Identify which cell holds the provided text, then report its [x, y] central coordinate. 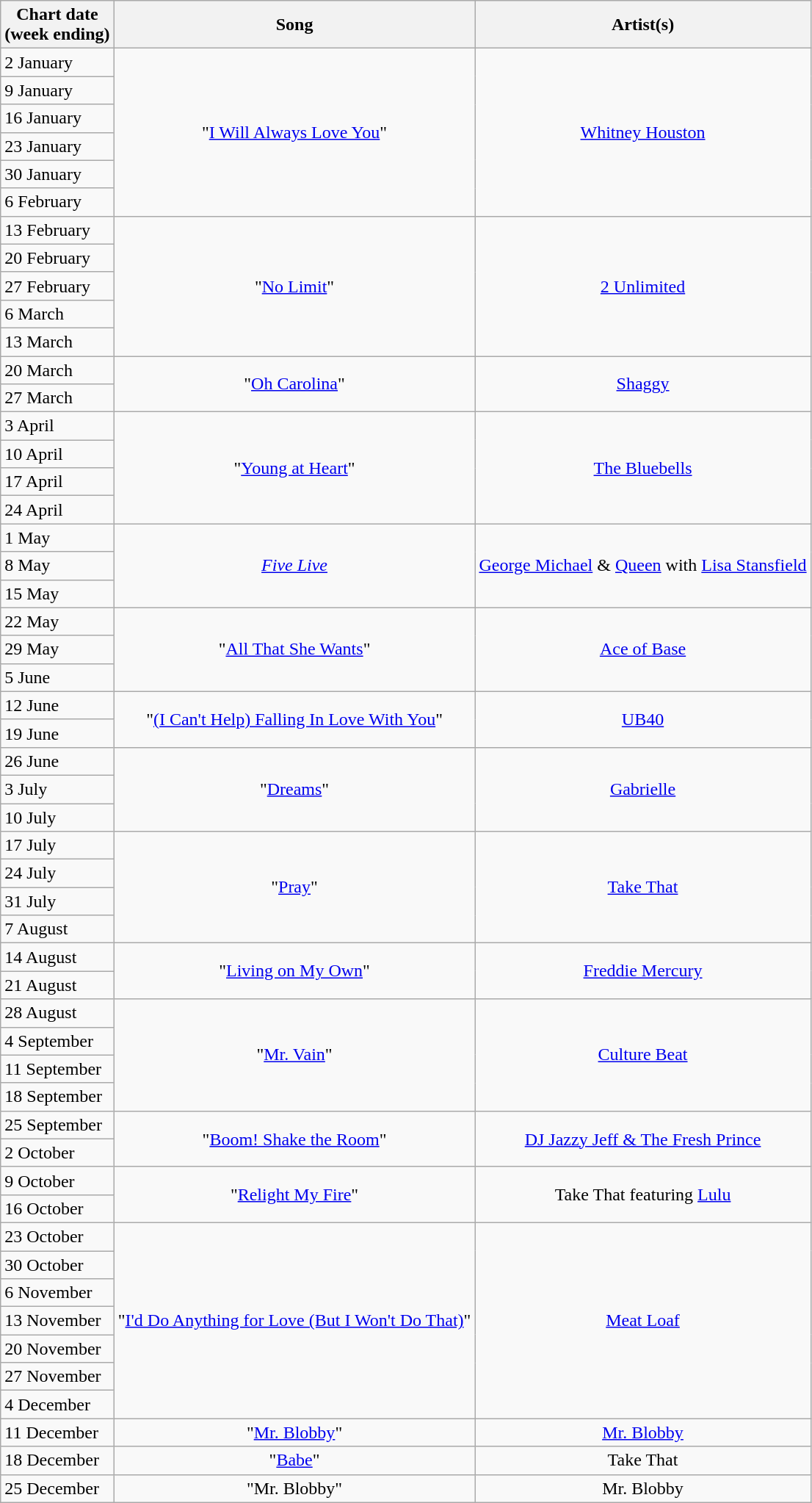
11 December [57, 1432]
16 January [57, 118]
8 May [57, 566]
Shaggy [643, 383]
27 November [57, 1377]
2 October [57, 1153]
UB40 [643, 719]
Meat Loaf [643, 1320]
13 March [57, 342]
"I Will Always Love You" [294, 132]
Freddie Mercury [643, 971]
20 March [57, 370]
Song [294, 25]
13 February [57, 230]
"Boom! Shake the Room" [294, 1139]
"Relight My Fire" [294, 1194]
2 Unlimited [643, 286]
11 September [57, 1069]
7 August [57, 929]
"(I Can't Help) Falling In Love With You" [294, 719]
22 May [57, 621]
30 January [57, 174]
Artist(s) [643, 25]
"Young at Heart" [294, 468]
"Oh Carolina" [294, 383]
23 October [57, 1236]
17 April [57, 482]
19 June [57, 733]
2 January [57, 62]
"I'd Do Anything for Love (But I Won't Do That)" [294, 1320]
24 April [57, 510]
27 February [57, 286]
26 June [57, 761]
Ace of Base [643, 649]
"Mr. Vain" [294, 1055]
"Dreams" [294, 789]
3 July [57, 789]
9 October [57, 1181]
"No Limit" [294, 286]
20 November [57, 1349]
6 February [57, 202]
18 December [57, 1460]
24 July [57, 873]
"Living on My Own" [294, 971]
25 December [57, 1488]
16 October [57, 1208]
17 July [57, 846]
Culture Beat [643, 1055]
25 September [57, 1125]
23 January [57, 146]
29 May [57, 649]
27 March [57, 398]
The Bluebells [643, 468]
Gabrielle [643, 789]
Whitney Houston [643, 132]
28 August [57, 1013]
Chart date(week ending) [57, 25]
18 September [57, 1097]
4 September [57, 1041]
George Michael & Queen with Lisa Stansfield [643, 566]
"All That She Wants" [294, 649]
21 August [57, 985]
20 February [57, 258]
4 December [57, 1405]
9 January [57, 90]
5 June [57, 677]
14 August [57, 957]
10 April [57, 454]
30 October [57, 1264]
Take That featuring Lulu [643, 1194]
10 July [57, 818]
"Pray" [294, 887]
3 April [57, 426]
DJ Jazzy Jeff & The Fresh Prince [643, 1139]
15 May [57, 594]
6 March [57, 314]
31 July [57, 901]
12 June [57, 705]
Five Live [294, 566]
1 May [57, 538]
6 November [57, 1293]
13 November [57, 1321]
"Babe" [294, 1460]
